Find where the given text appears and provide that cell's center as [X, Y] coordinate. 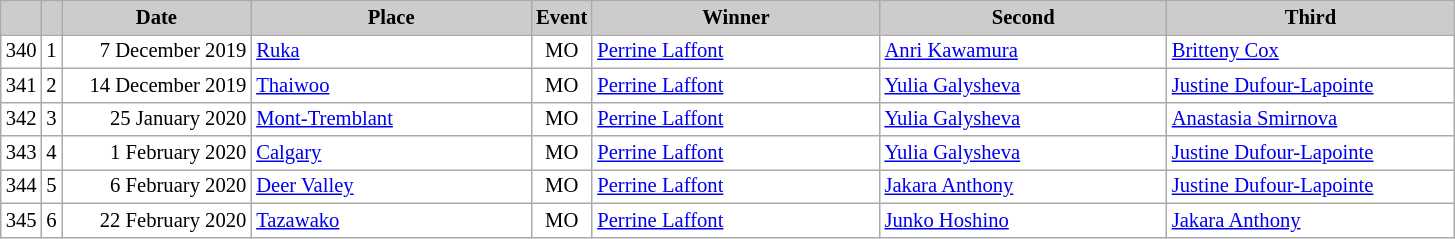
341 [22, 85]
Britteny Cox [1310, 51]
3 [51, 119]
Tazawako [391, 220]
1 February 2020 [157, 153]
Anri Kawamura [1024, 51]
7 December 2019 [157, 51]
Winner [736, 17]
6 February 2020 [157, 186]
343 [22, 153]
Mont-Tremblant [391, 119]
340 [22, 51]
1 [51, 51]
Third [1310, 17]
Second [1024, 17]
6 [51, 220]
Calgary [391, 153]
342 [22, 119]
Anastasia Smirnova [1310, 119]
Place [391, 17]
345 [22, 220]
Event [562, 17]
Date [157, 17]
4 [51, 153]
Deer Valley [391, 186]
14 December 2019 [157, 85]
25 January 2020 [157, 119]
Thaiwoo [391, 85]
Ruka [391, 51]
5 [51, 186]
Junko Hoshino [1024, 220]
22 February 2020 [157, 220]
2 [51, 85]
344 [22, 186]
